Return (X, Y) of the center of cell containing provided text 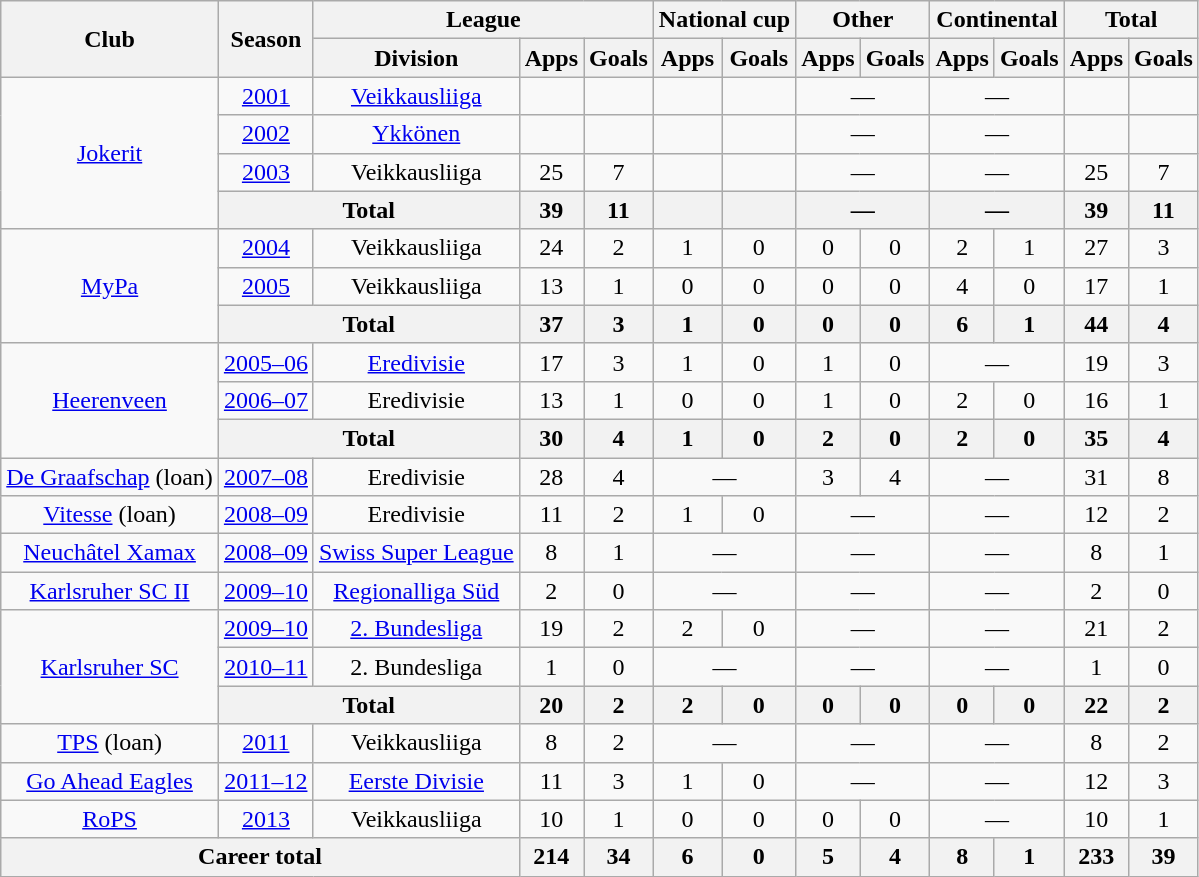
2005–06 (266, 362)
30 (551, 438)
2013 (266, 819)
2002 (266, 134)
Season (266, 39)
Karlsruher SC (110, 667)
De Graafschap (loan) (110, 477)
2007–08 (266, 477)
RoPS (110, 819)
TPS (loan) (110, 743)
24 (551, 248)
Continental (997, 20)
35 (1096, 438)
233 (1096, 857)
2010–11 (266, 667)
37 (551, 324)
Swiss Super League (416, 553)
Regionalliga Süd (416, 591)
Karlsruher SC II (110, 591)
Neuchâtel Xamax (110, 553)
2001 (266, 96)
Ykkönen (416, 134)
League (483, 20)
Eerste Divisie (416, 781)
Go Ahead Eagles (110, 781)
2004 (266, 248)
20 (551, 705)
Club (110, 39)
2011–12 (266, 781)
National cup (724, 20)
21 (1096, 629)
Heerenveen (110, 400)
Vitesse (loan) (110, 515)
2003 (266, 172)
44 (1096, 324)
Division (416, 58)
22 (1096, 705)
2005 (266, 286)
MyPa (110, 286)
Jokerit (110, 153)
34 (619, 857)
16 (1096, 400)
Other (863, 20)
2011 (266, 743)
214 (551, 857)
Career total (260, 857)
28 (551, 477)
27 (1096, 248)
31 (1096, 477)
2006–07 (266, 400)
5 (828, 857)
